Extract the [x, y] coordinate from the center of the cell holding the provided text.  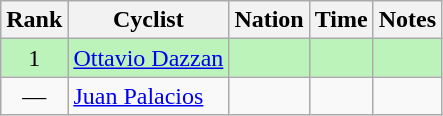
Notes [407, 20]
Cyclist [148, 20]
— [34, 96]
1 [34, 58]
Juan Palacios [148, 96]
Ottavio Dazzan [148, 58]
Rank [34, 20]
Nation [269, 20]
Time [341, 20]
